Search for the cell housing the specified text and yield its (x, y) center coordinate. 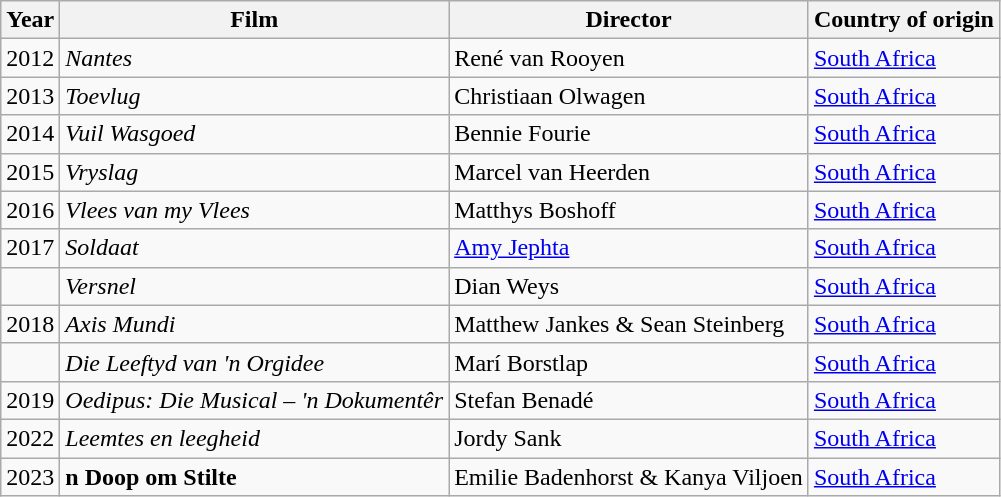
Marí Borstlap (629, 362)
2016 (30, 210)
Nantes (254, 58)
Versnel (254, 286)
Bennie Fourie (629, 134)
2012 (30, 58)
Matthew Jankes & Sean Steinberg (629, 324)
Film (254, 20)
2015 (30, 172)
Leemtes en leegheid (254, 438)
Axis Mundi (254, 324)
Vuil Wasgoed (254, 134)
René van Rooyen (629, 58)
Dian Weys (629, 286)
2018 (30, 324)
Year (30, 20)
2023 (30, 477)
Stefan Benadé (629, 400)
Vlees van my Vlees (254, 210)
Die Leeftyd van 'n Orgidee (254, 362)
Amy Jephta (629, 248)
Toevlug (254, 96)
Matthys Boshoff (629, 210)
2019 (30, 400)
Emilie Badenhorst & Kanya Viljoen (629, 477)
Christiaan Olwagen (629, 96)
Soldaat (254, 248)
Director (629, 20)
Vryslag (254, 172)
Jordy Sank (629, 438)
2017 (30, 248)
Oedipus: Die Musical – 'n Dokumentêr (254, 400)
2014 (30, 134)
2013 (30, 96)
2022 (30, 438)
n Doop om Stilte (254, 477)
Marcel van Heerden (629, 172)
Country of origin (904, 20)
